Identify which cell holds the provided text, then report its (x, y) central coordinate. 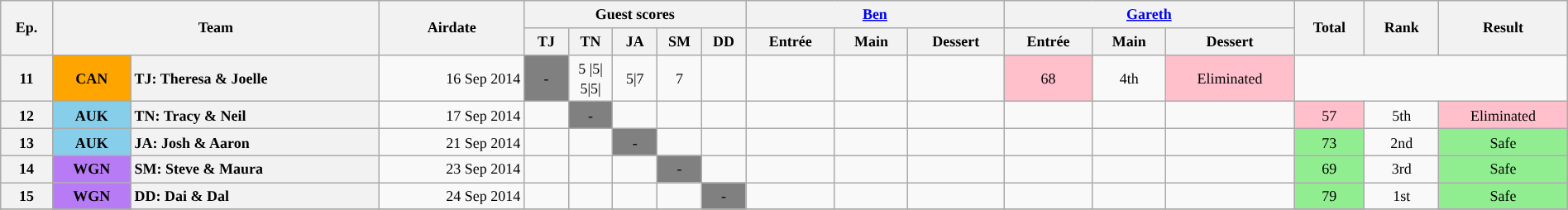
Result (1503, 28)
21 Sep 2014 (452, 142)
11 (26, 78)
17 Sep 2014 (452, 116)
Team (216, 28)
TJ (547, 41)
TN: Tracy & Neil (255, 116)
4th (1129, 78)
79 (1330, 197)
57 (1330, 116)
23 Sep 2014 (452, 169)
Ep. (26, 28)
DD (724, 41)
JA: Josh & Aaron (255, 142)
15 (26, 197)
Total (1330, 28)
JA (635, 41)
Guest scores (635, 15)
Ben (875, 15)
12 (26, 116)
16 Sep 2014 (452, 78)
7 (680, 78)
68 (1049, 78)
73 (1330, 142)
14 (26, 169)
Airdate (452, 28)
TJ: Theresa & Joelle (255, 78)
SM: Steve & Maura (255, 169)
5th (1402, 116)
3rd (1402, 169)
1st (1402, 197)
Gareth (1150, 15)
SM (680, 41)
69 (1330, 169)
2nd (1402, 142)
24 Sep 2014 (452, 197)
Rank (1402, 28)
13 (26, 142)
CAN (91, 78)
DD: Dai & Dal (255, 197)
TN (590, 41)
5 |5| 5|5| (590, 78)
5|7 (635, 78)
